Find where the given text appears and provide that cell's center as (x, y) coordinate. 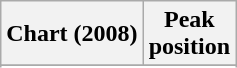
Chart (2008) (72, 34)
Peakposition (189, 34)
